Identify which cell holds the provided text, then report its (x, y) central coordinate. 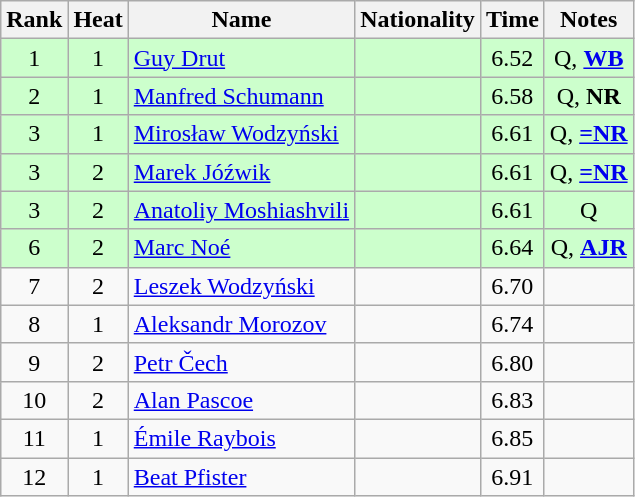
6.58 (512, 96)
Nationality (418, 20)
Q (588, 210)
Q, AJR (588, 248)
Notes (588, 20)
Marek Jóźwik (241, 172)
6.85 (512, 438)
Petr Čech (241, 362)
Marc Noé (241, 248)
Name (241, 20)
Rank (34, 20)
12 (34, 477)
7 (34, 286)
6.83 (512, 400)
Anatoliy Moshiashvili (241, 210)
11 (34, 438)
6.52 (512, 58)
Alan Pascoe (241, 400)
6.70 (512, 286)
Leszek Wodzyński (241, 286)
Q, WB (588, 58)
Time (512, 20)
10 (34, 400)
Mirosław Wodzyński (241, 134)
6.64 (512, 248)
8 (34, 324)
6.74 (512, 324)
6.80 (512, 362)
Beat Pfister (241, 477)
Guy Drut (241, 58)
Q, NR (588, 96)
6.91 (512, 477)
9 (34, 362)
Émile Raybois (241, 438)
6 (34, 248)
Aleksandr Morozov (241, 324)
Manfred Schumann (241, 96)
Heat (98, 20)
